Locate the cell with the specified text and output its [x, y] center coordinate. 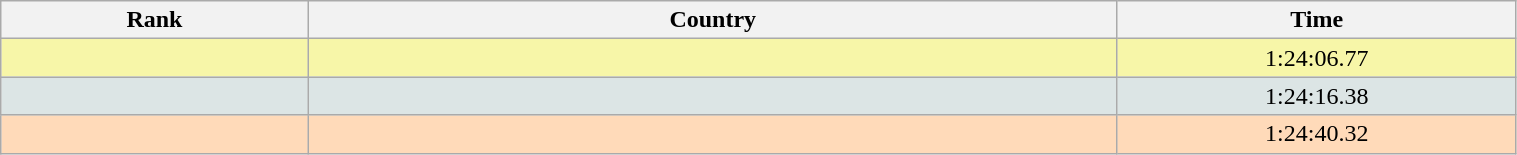
1:24:16.38 [1316, 96]
Rank [154, 20]
1:24:40.32 [1316, 134]
1:24:06.77 [1316, 58]
Time [1316, 20]
Country [712, 20]
